Identify which cell holds the provided text, then report its (X, Y) central coordinate. 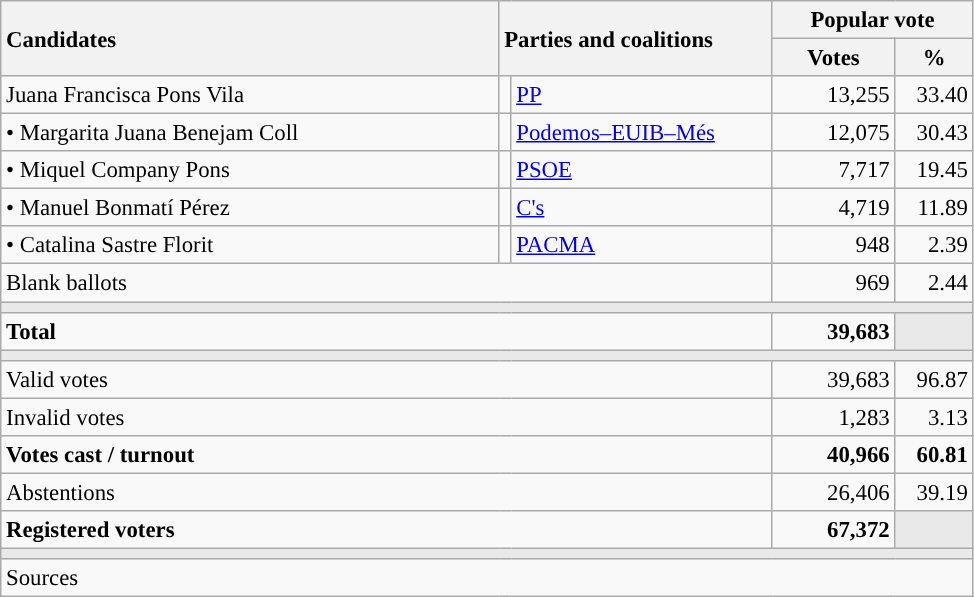
2.44 (934, 283)
• Manuel Bonmatí Pérez (250, 208)
• Margarita Juana Benejam Coll (250, 133)
2.39 (934, 245)
Juana Francisca Pons Vila (250, 95)
67,372 (834, 530)
1,283 (834, 417)
60.81 (934, 455)
96.87 (934, 379)
Votes (834, 58)
• Catalina Sastre Florit (250, 245)
Abstentions (386, 492)
Candidates (250, 38)
13,255 (834, 95)
Blank ballots (386, 283)
30.43 (934, 133)
7,717 (834, 170)
12,075 (834, 133)
11.89 (934, 208)
Parties and coalitions (636, 38)
Popular vote (872, 20)
PP (642, 95)
40,966 (834, 455)
4,719 (834, 208)
969 (834, 283)
PSOE (642, 170)
Valid votes (386, 379)
C's (642, 208)
3.13 (934, 417)
19.45 (934, 170)
PACMA (642, 245)
Invalid votes (386, 417)
Total (386, 331)
33.40 (934, 95)
26,406 (834, 492)
• Miquel Company Pons (250, 170)
% (934, 58)
Registered voters (386, 530)
Votes cast / turnout (386, 455)
Sources (487, 578)
Podemos–EUIB–Més (642, 133)
39.19 (934, 492)
948 (834, 245)
